Search for the cell housing the specified text and yield its (x, y) center coordinate. 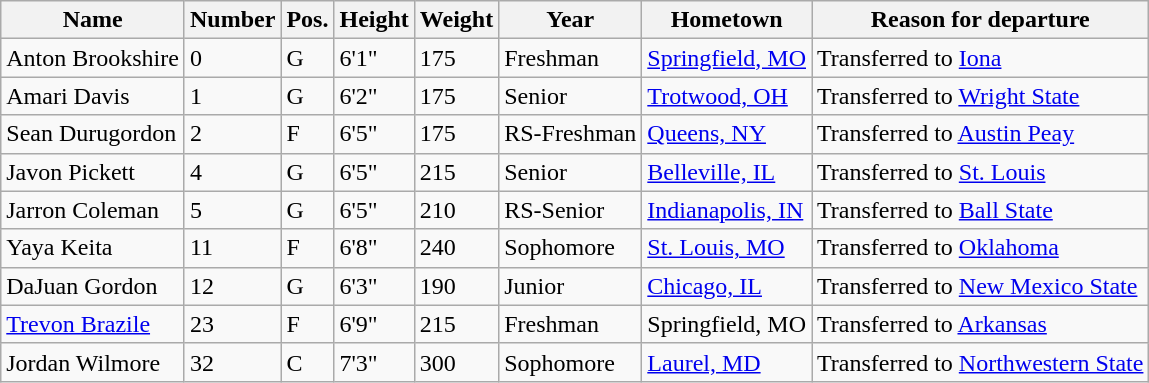
Transferred to New Mexico State (980, 286)
Queens, NY (727, 134)
St. Louis, MO (727, 248)
Weight (456, 20)
Transferred to Ball State (980, 210)
RS-Senior (570, 210)
Transferred to Wright State (980, 96)
Year (570, 20)
Name (93, 20)
32 (232, 362)
Hometown (727, 20)
11 (232, 248)
Transferred to Iona (980, 58)
240 (456, 248)
C (308, 362)
Junior (570, 286)
4 (232, 172)
Trevon Brazile (93, 324)
210 (456, 210)
Indianapolis, IN (727, 210)
5 (232, 210)
Laurel, MD (727, 362)
RS-Freshman (570, 134)
DaJuan Gordon (93, 286)
7'3" (374, 362)
190 (456, 286)
6'8" (374, 248)
Javon Pickett (93, 172)
6'3" (374, 286)
Trotwood, OH (727, 96)
Transferred to St. Louis (980, 172)
Transferred to Austin Peay (980, 134)
2 (232, 134)
6'2" (374, 96)
Amari Davis (93, 96)
Pos. (308, 20)
Yaya Keita (93, 248)
Height (374, 20)
Anton Brookshire (93, 58)
Sean Durugordon (93, 134)
Transferred to Oklahoma (980, 248)
6'1" (374, 58)
Transferred to Arkansas (980, 324)
0 (232, 58)
Chicago, IL (727, 286)
Jarron Coleman (93, 210)
23 (232, 324)
6'9" (374, 324)
Reason for departure (980, 20)
Transferred to Northwestern State (980, 362)
Belleville, IL (727, 172)
Number (232, 20)
12 (232, 286)
300 (456, 362)
1 (232, 96)
Jordan Wilmore (93, 362)
